Return the (x, y) coordinate for the center point of the cell that contains the specified text.  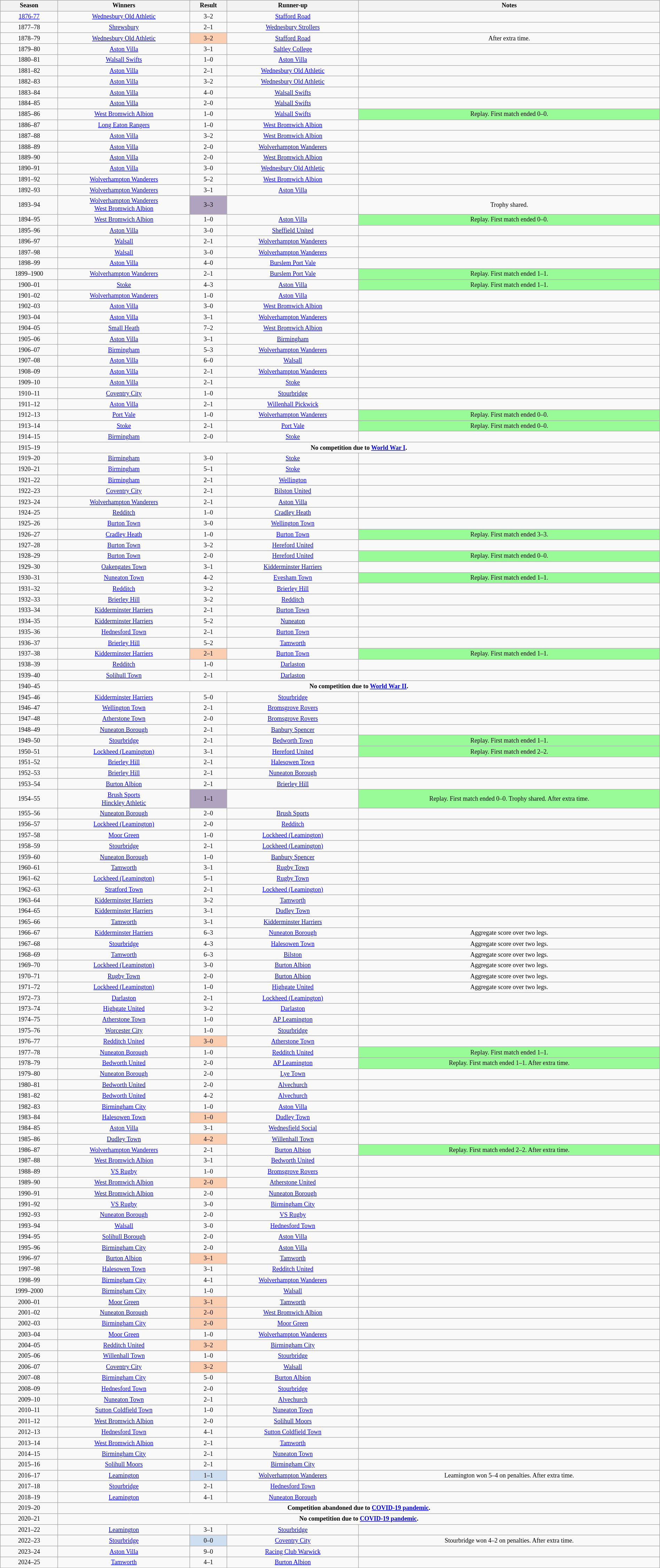
2007–08 (29, 1378)
1925–26 (29, 524)
Oakengates Town (124, 567)
1945–46 (29, 697)
2010–11 (29, 1411)
1877–78 (29, 27)
1901–02 (29, 296)
1876-77 (29, 17)
2020–21 (29, 1519)
1949–50 (29, 741)
1970–71 (29, 976)
1935–36 (29, 632)
2018–19 (29, 1497)
2021–22 (29, 1530)
Wednesfield Social (293, 1128)
1951–52 (29, 762)
1969–70 (29, 966)
1928–29 (29, 556)
1987–88 (29, 1161)
1950–51 (29, 751)
1912–13 (29, 415)
1997–98 (29, 1269)
1883–84 (29, 93)
1983–84 (29, 1118)
1966–67 (29, 933)
1967–68 (29, 943)
1988–89 (29, 1172)
1915–19 (29, 448)
1961–62 (29, 879)
1971–72 (29, 987)
1884–85 (29, 103)
7–2 (208, 328)
1910–11 (29, 393)
No competition due to COVID-19 pandemic. (359, 1519)
2003–04 (29, 1335)
1948–49 (29, 730)
2011–12 (29, 1421)
1879–80 (29, 49)
1924–25 (29, 512)
Result (208, 6)
Replay. First match ended 2–2. (509, 751)
1960–61 (29, 868)
1965–66 (29, 922)
1923–24 (29, 502)
1977–78 (29, 1052)
1926–27 (29, 535)
1964–65 (29, 911)
Competition abandoned due to COVID-19 pandemic. (359, 1508)
1931–32 (29, 588)
1980–81 (29, 1085)
1887–88 (29, 136)
2009–10 (29, 1400)
1947–48 (29, 719)
1906–07 (29, 350)
1885–86 (29, 114)
Replay. First match ended 0–0. Trophy shared. After extra time. (509, 799)
5–3 (208, 350)
1989–90 (29, 1182)
1998–99 (29, 1280)
2000–01 (29, 1302)
Wellington (293, 480)
1907–08 (29, 361)
Brush Sports (293, 813)
2005–06 (29, 1356)
1996–97 (29, 1258)
1905–06 (29, 339)
1981–82 (29, 1096)
Small Heath (124, 328)
1995–96 (29, 1248)
1957–58 (29, 836)
1968–69 (29, 955)
1904–05 (29, 328)
2012–13 (29, 1432)
1978–79 (29, 1063)
Nuneaton (293, 621)
2017–18 (29, 1487)
1900–01 (29, 285)
Winners (124, 6)
1956–57 (29, 824)
1954–55 (29, 799)
1984–85 (29, 1128)
2001–02 (29, 1312)
1922–23 (29, 491)
1975–76 (29, 1030)
Lye Town (293, 1074)
Runner-up (293, 6)
1974–75 (29, 1020)
1908–09 (29, 372)
1952–53 (29, 773)
3–3 (208, 205)
2004–05 (29, 1345)
Bilston (293, 955)
1911–12 (29, 404)
Trophy shared. (509, 205)
1994–95 (29, 1237)
1999–2000 (29, 1291)
1881–82 (29, 71)
0–0 (208, 1541)
1896–97 (29, 242)
1902–03 (29, 306)
1982–83 (29, 1106)
1891–92 (29, 180)
2002–03 (29, 1324)
1895–96 (29, 230)
Leamington won 5–4 on penalties. After extra time. (509, 1475)
1990–91 (29, 1193)
Stourbridge won 4–2 on penalties. After extra time. (509, 1541)
1893–94 (29, 205)
2013–14 (29, 1443)
2016–17 (29, 1475)
1993–94 (29, 1226)
Wolverhampton WanderersWest Bromwich Albion (124, 205)
Brush SportsHinckley Athletic (124, 799)
1878–79 (29, 38)
1959–60 (29, 857)
Wednesbury Strollers (293, 27)
1985–86 (29, 1139)
1936–37 (29, 643)
1933–34 (29, 611)
Racing Club Warwick (293, 1551)
1963–64 (29, 900)
Bedworth Town (293, 741)
Bilston United (293, 491)
1958–59 (29, 846)
1929–30 (29, 567)
2023–24 (29, 1551)
1899–1900 (29, 274)
1913–14 (29, 426)
9–0 (208, 1551)
No competition due to World War I. (359, 448)
1921–22 (29, 480)
1930–31 (29, 578)
1953–54 (29, 784)
1897–98 (29, 252)
2015–16 (29, 1465)
1992–93 (29, 1215)
Season (29, 6)
1962–63 (29, 890)
Evesham Town (293, 578)
1986–87 (29, 1150)
2024–25 (29, 1562)
No competition due to World War II. (359, 687)
1882–83 (29, 81)
1889–90 (29, 157)
1890–91 (29, 168)
1934–35 (29, 621)
2014–15 (29, 1454)
Notes (509, 6)
1938–39 (29, 665)
Long Eaton Rangers (124, 125)
1973–74 (29, 1009)
1886–87 (29, 125)
1940–45 (29, 687)
1894–95 (29, 220)
1914–15 (29, 437)
1946–47 (29, 708)
Replay. First match ended 2–2. After extra time. (509, 1150)
2019–20 (29, 1508)
Stratford Town (124, 890)
1939–40 (29, 675)
6–0 (208, 361)
1991–92 (29, 1204)
1892–93 (29, 190)
2008–09 (29, 1388)
Saltley College (293, 49)
1927–28 (29, 545)
1880–81 (29, 60)
1898–99 (29, 263)
Willenhall Pickwick (293, 404)
After extra time. (509, 38)
2006–07 (29, 1367)
Solihull Borough (124, 1237)
1937–38 (29, 654)
1972–73 (29, 998)
1909–10 (29, 382)
Worcester City (124, 1030)
Sheffield United (293, 230)
Replay. First match ended 1–1. After extra time. (509, 1063)
1932–33 (29, 599)
Solihull Town (124, 675)
1903–04 (29, 317)
Replay. First match ended 3–3. (509, 535)
1976–77 (29, 1042)
2022–23 (29, 1541)
1920–21 (29, 469)
1979–80 (29, 1074)
1888–89 (29, 147)
Atherstone United (293, 1182)
1919–20 (29, 458)
1955–56 (29, 813)
Shrewsbury (124, 27)
